Search for the cell housing the specified text and yield its (X, Y) center coordinate. 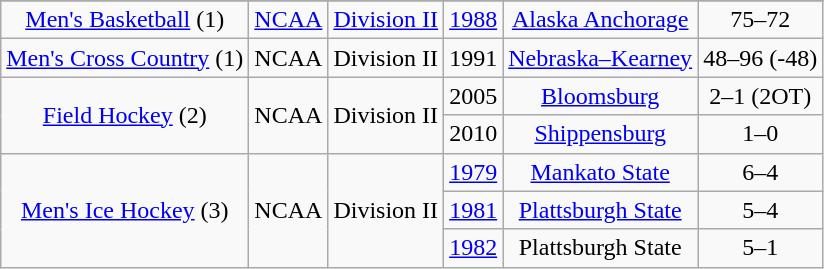
Mankato State (600, 172)
Shippensburg (600, 134)
Men's Ice Hockey (3) (125, 210)
48–96 (-48) (760, 58)
2005 (474, 96)
1–0 (760, 134)
2010 (474, 134)
Alaska Anchorage (600, 20)
5–1 (760, 248)
Men's Cross Country (1) (125, 58)
1982 (474, 248)
2–1 (2OT) (760, 96)
1991 (474, 58)
75–72 (760, 20)
6–4 (760, 172)
1988 (474, 20)
1981 (474, 210)
Men's Basketball (1) (125, 20)
5–4 (760, 210)
Bloomsburg (600, 96)
Field Hockey (2) (125, 115)
Nebraska–Kearney (600, 58)
1979 (474, 172)
